From the cell containing the given text, extract its center point as [x, y] coordinate. 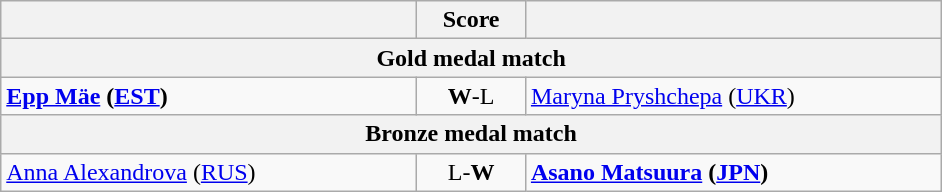
W-L [472, 96]
Epp Mäe (EST) [209, 96]
Maryna Pryshchepa (UKR) [733, 96]
Asano Matsuura (JPN) [733, 172]
Anna Alexandrova (RUS) [209, 172]
Score [472, 20]
Bronze medal match [472, 134]
L-W [472, 172]
Gold medal match [472, 58]
